Find where the given text appears and provide that cell's center as [x, y] coordinate. 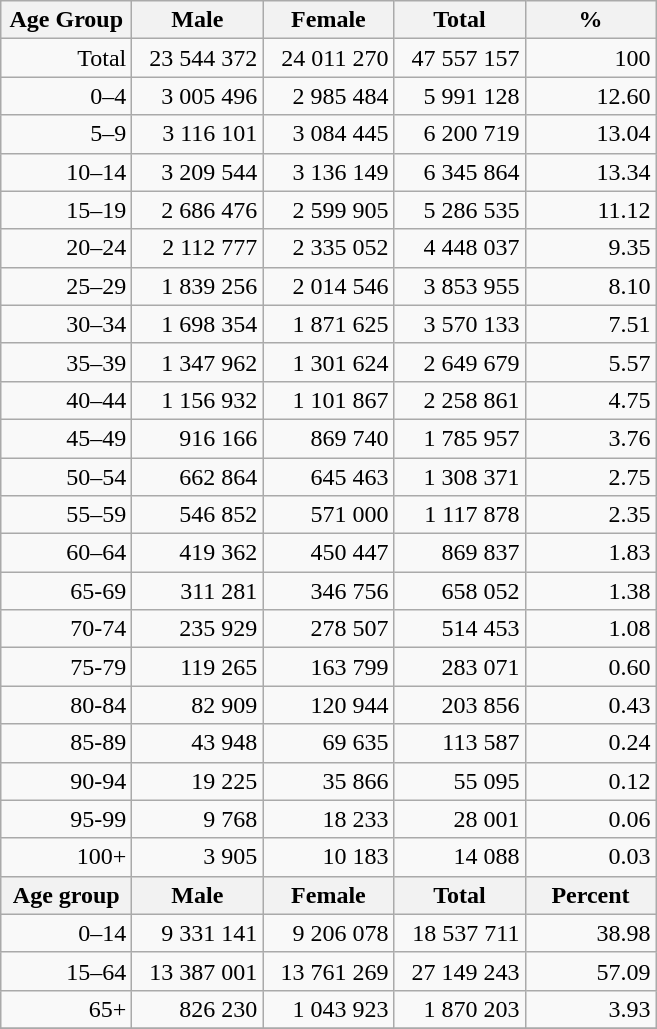
0–4 [66, 96]
13.34 [590, 172]
85-89 [66, 743]
6 345 864 [460, 172]
869 837 [460, 553]
20–24 [66, 248]
70-74 [66, 629]
163 799 [328, 667]
119 265 [198, 667]
90-94 [66, 781]
50–54 [66, 477]
9 331 141 [198, 933]
645 463 [328, 477]
55–59 [66, 515]
60–64 [66, 553]
35 866 [328, 781]
3 905 [198, 857]
55 095 [460, 781]
38.98 [590, 933]
311 281 [198, 591]
15–64 [66, 971]
346 756 [328, 591]
1 870 203 [460, 1009]
14 088 [460, 857]
8.10 [590, 286]
826 230 [198, 1009]
65+ [66, 1009]
2 258 861 [460, 400]
514 453 [460, 629]
419 362 [198, 553]
662 864 [198, 477]
113 587 [460, 743]
15–19 [66, 210]
2 649 679 [460, 362]
203 856 [460, 705]
1 785 957 [460, 438]
45–49 [66, 438]
75-79 [66, 667]
27 149 243 [460, 971]
235 929 [198, 629]
3 570 133 [460, 324]
0.03 [590, 857]
2 335 052 [328, 248]
6 200 719 [460, 134]
0–14 [66, 933]
40–44 [66, 400]
69 635 [328, 743]
3 116 101 [198, 134]
4.75 [590, 400]
2 112 777 [198, 248]
5–9 [66, 134]
80-84 [66, 705]
3 853 955 [460, 286]
95-99 [66, 819]
5 286 535 [460, 210]
1 308 371 [460, 477]
30–34 [66, 324]
100 [590, 58]
1.08 [590, 629]
18 537 711 [460, 933]
1.38 [590, 591]
658 052 [460, 591]
546 852 [198, 515]
10–14 [66, 172]
28 001 [460, 819]
2.75 [590, 477]
1 871 625 [328, 324]
1 839 256 [198, 286]
4 448 037 [460, 248]
571 000 [328, 515]
57.09 [590, 971]
Age group [66, 895]
9.35 [590, 248]
35–39 [66, 362]
12.60 [590, 96]
2 985 484 [328, 96]
0.24 [590, 743]
7.51 [590, 324]
3.76 [590, 438]
9 768 [198, 819]
9 206 078 [328, 933]
1 117 878 [460, 515]
1 698 354 [198, 324]
24 011 270 [328, 58]
Percent [590, 895]
65-69 [66, 591]
13 761 269 [328, 971]
Age Group [66, 20]
2 686 476 [198, 210]
120 944 [328, 705]
283 071 [460, 667]
11.12 [590, 210]
869 740 [328, 438]
13.04 [590, 134]
19 225 [198, 781]
3.93 [590, 1009]
1 101 867 [328, 400]
18 233 [328, 819]
2 599 905 [328, 210]
278 507 [328, 629]
1 043 923 [328, 1009]
5 991 128 [460, 96]
916 166 [198, 438]
0.43 [590, 705]
10 183 [328, 857]
450 447 [328, 553]
0.60 [590, 667]
2.35 [590, 515]
3 084 445 [328, 134]
82 909 [198, 705]
23 544 372 [198, 58]
% [590, 20]
1 156 932 [198, 400]
0.06 [590, 819]
1.83 [590, 553]
3 209 544 [198, 172]
1 301 624 [328, 362]
47 557 157 [460, 58]
0.12 [590, 781]
1 347 962 [198, 362]
100+ [66, 857]
25–29 [66, 286]
5.57 [590, 362]
43 948 [198, 743]
3 136 149 [328, 172]
2 014 546 [328, 286]
3 005 496 [198, 96]
13 387 001 [198, 971]
